Locate the cell with the specified text and output its [x, y] center coordinate. 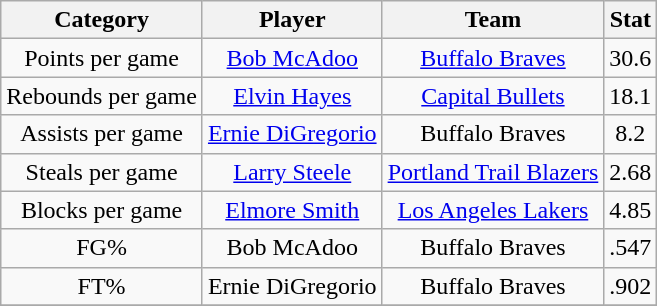
Team [493, 20]
18.1 [630, 96]
Capital Bullets [493, 96]
.547 [630, 248]
Portland Trail Blazers [493, 172]
8.2 [630, 134]
.902 [630, 286]
4.85 [630, 210]
Larry Steele [292, 172]
FT% [102, 286]
Los Angeles Lakers [493, 210]
Blocks per game [102, 210]
30.6 [630, 58]
Points per game [102, 58]
Steals per game [102, 172]
Elmore Smith [292, 210]
2.68 [630, 172]
Rebounds per game [102, 96]
Assists per game [102, 134]
Elvin Hayes [292, 96]
Player [292, 20]
Stat [630, 20]
Category [102, 20]
FG% [102, 248]
